From the cell containing the given text, extract its center point as [X, Y] coordinate. 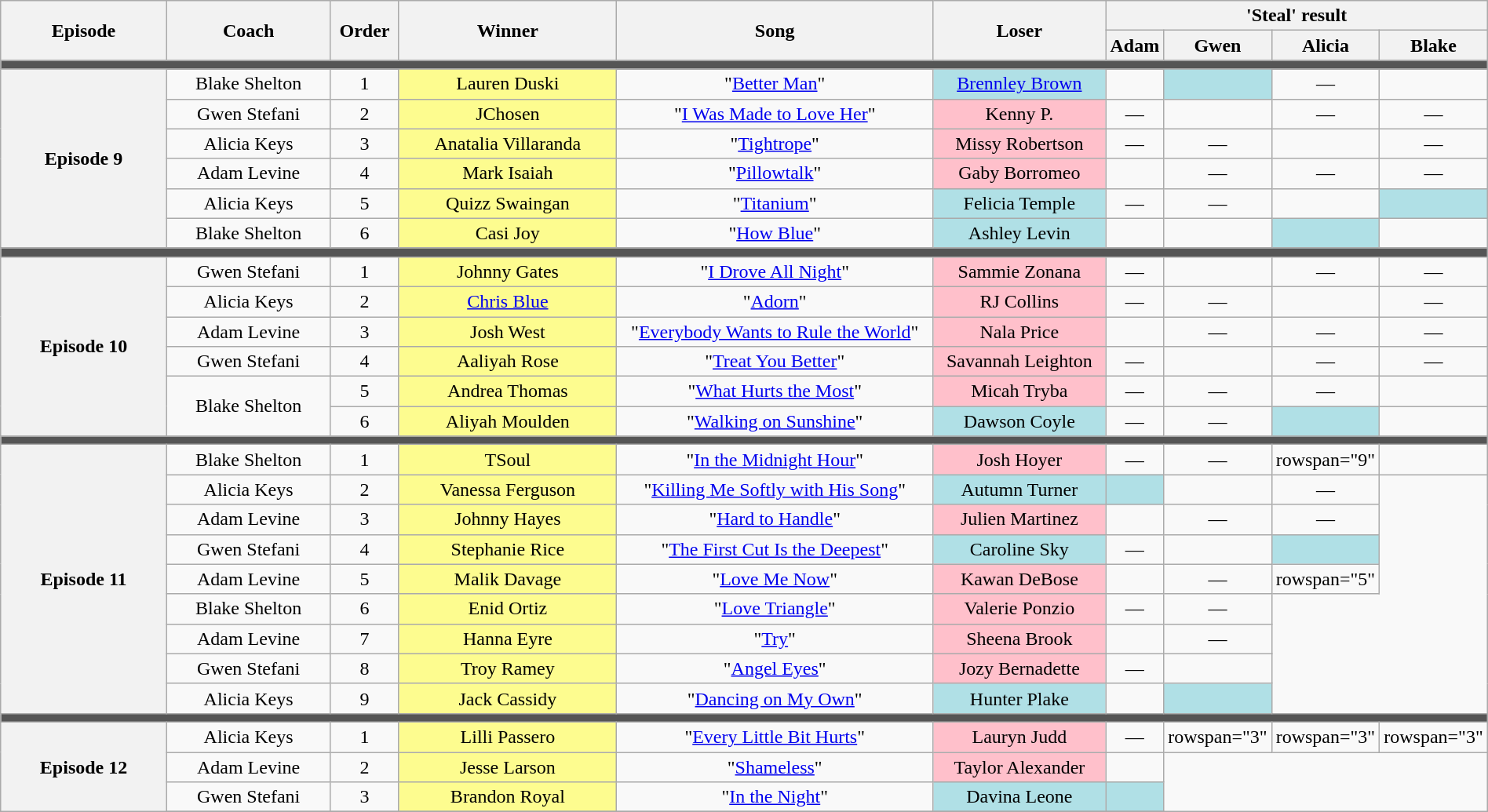
"I Drove All Night" [775, 271]
RJ Collins [1019, 301]
Jesse Larson [507, 766]
Lauryn Judd [1019, 737]
"Dancing on My Own" [775, 698]
Kawan DeBose [1019, 579]
Autumn Turner [1019, 490]
Sammie Zonana [1019, 271]
"Angel Eyes" [775, 668]
Caroline Sky [1019, 549]
"Better Man" [775, 84]
Ashley Levin [1019, 233]
"Walking on Sunshine" [775, 421]
Episode 9 [84, 158]
Song [775, 31]
Hanna Eyre [507, 639]
TSoul [507, 460]
Valerie Ponzio [1019, 609]
Nala Price [1019, 332]
"I Was Made to Love Her" [775, 114]
Coach [248, 31]
"Every Little Bit Hurts" [775, 737]
Adam [1135, 46]
"In the Night" [775, 797]
"Hard to Handle" [775, 519]
Taylor Alexander [1019, 766]
8 [364, 668]
Stephanie Rice [507, 549]
Sheena Brook [1019, 639]
Savannah Leighton [1019, 362]
Micah Tryba [1019, 391]
Blake [1434, 46]
"What Hurts the Most" [775, 391]
Brennley Brown [1019, 84]
Brandon Royal [507, 797]
"Try" [775, 639]
Order [364, 31]
Jack Cassidy [507, 698]
Episode [84, 31]
Loser [1019, 31]
Andrea Thomas [507, 391]
Lauren Duski [507, 84]
Jozy Bernadette [1019, 668]
'Steal' result [1297, 16]
Davina Leone [1019, 797]
Chris Blue [507, 301]
Quizz Swaingan [507, 203]
Hunter Plake [1019, 698]
Johnny Gates [507, 271]
"How Blue" [775, 233]
Johnny Hayes [507, 519]
"Everybody Wants to Rule the World" [775, 332]
rowspan="5" [1326, 579]
9 [364, 698]
"In the Midnight Hour" [775, 460]
Gaby Borromeo [1019, 173]
Alicia [1326, 46]
Aaliyah Rose [507, 362]
Casi Joy [507, 233]
Josh West [507, 332]
Troy Ramey [507, 668]
Episode 10 [84, 346]
Enid Ortiz [507, 609]
Episode 12 [84, 766]
JChosen [507, 114]
7 [364, 639]
Lilli Passero [507, 737]
Episode 11 [84, 579]
Vanessa Ferguson [507, 490]
"Love Me Now" [775, 579]
"The First Cut Is the Deepest" [775, 549]
Mark Isaiah [507, 173]
"Tightrope" [775, 144]
Gwen [1218, 46]
"Killing Me Softly with His Song" [775, 490]
Anatalia Villaranda [507, 144]
"Love Triangle" [775, 609]
Kenny P. [1019, 114]
Dawson Coyle [1019, 421]
"Adorn" [775, 301]
Felicia Temple [1019, 203]
"Titanium" [775, 203]
rowspan="9" [1326, 460]
Missy Robertson [1019, 144]
"Treat You Better" [775, 362]
Josh Hoyer [1019, 460]
Winner [507, 31]
"Pillowtalk" [775, 173]
Malik Davage [507, 579]
Julien Martinez [1019, 519]
"Shameless" [775, 766]
Aliyah Moulden [507, 421]
